For the text-containing cell, return its midpoint in (X, Y) coordinate format. 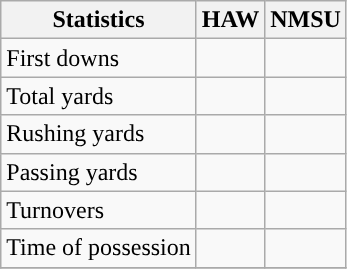
Total yards (99, 96)
Passing yards (99, 172)
NMSU (306, 20)
Rushing yards (99, 134)
Turnovers (99, 210)
Statistics (99, 20)
HAW (230, 20)
First downs (99, 58)
Time of possession (99, 248)
